Return the (x, y) coordinate for the center point of the cell that contains the specified text.  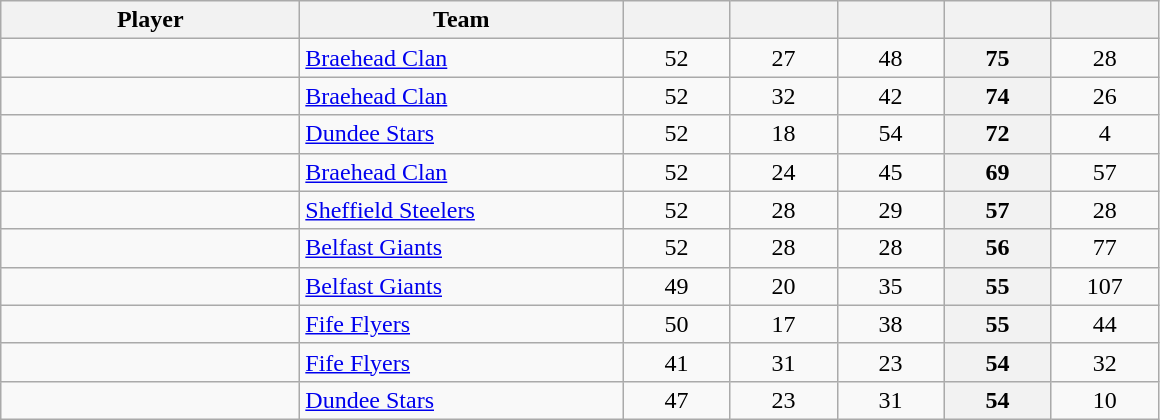
77 (1104, 248)
56 (998, 248)
Player (150, 20)
44 (1104, 324)
10 (1104, 400)
26 (1104, 96)
Team (462, 20)
45 (890, 172)
38 (890, 324)
27 (784, 58)
29 (890, 210)
41 (676, 362)
74 (998, 96)
72 (998, 134)
50 (676, 324)
24 (784, 172)
4 (1104, 134)
42 (890, 96)
69 (998, 172)
20 (784, 286)
18 (784, 134)
107 (1104, 286)
17 (784, 324)
Sheffield Steelers (462, 210)
75 (998, 58)
47 (676, 400)
35 (890, 286)
48 (890, 58)
49 (676, 286)
